Provide the [X, Y] coordinate of the cell's center where the given text is located.  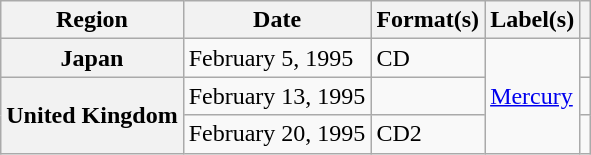
February 20, 1995 [277, 134]
CD [428, 58]
February 5, 1995 [277, 58]
Date [277, 20]
Mercury [532, 96]
February 13, 1995 [277, 96]
Format(s) [428, 20]
Region [92, 20]
CD2 [428, 134]
Japan [92, 58]
United Kingdom [92, 115]
Label(s) [532, 20]
